Search for the cell housing the specified text and yield its (x, y) center coordinate. 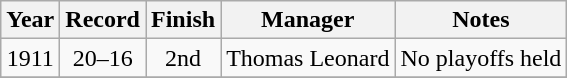
Record (103, 20)
Notes (481, 20)
2nd (184, 58)
Year (30, 20)
No playoffs held (481, 58)
20–16 (103, 58)
Manager (308, 20)
Finish (184, 20)
Thomas Leonard (308, 58)
1911 (30, 58)
